Extract the (X, Y) coordinate from the center of the cell holding the provided text.  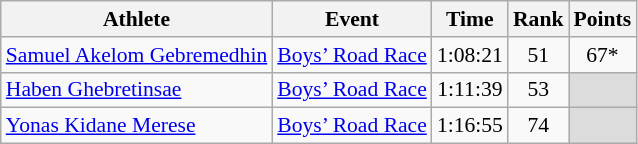
Athlete (137, 19)
Haben Ghebretinsae (137, 90)
Samuel Akelom Gebremedhin (137, 55)
Points (602, 19)
1:08:21 (470, 55)
74 (538, 126)
Event (352, 19)
67* (602, 55)
Rank (538, 19)
53 (538, 90)
Yonas Kidane Merese (137, 126)
1:16:55 (470, 126)
51 (538, 55)
Time (470, 19)
1:11:39 (470, 90)
